Pinpoint the cell where the given text exists, returning its [X, Y] midpoint coordinate. 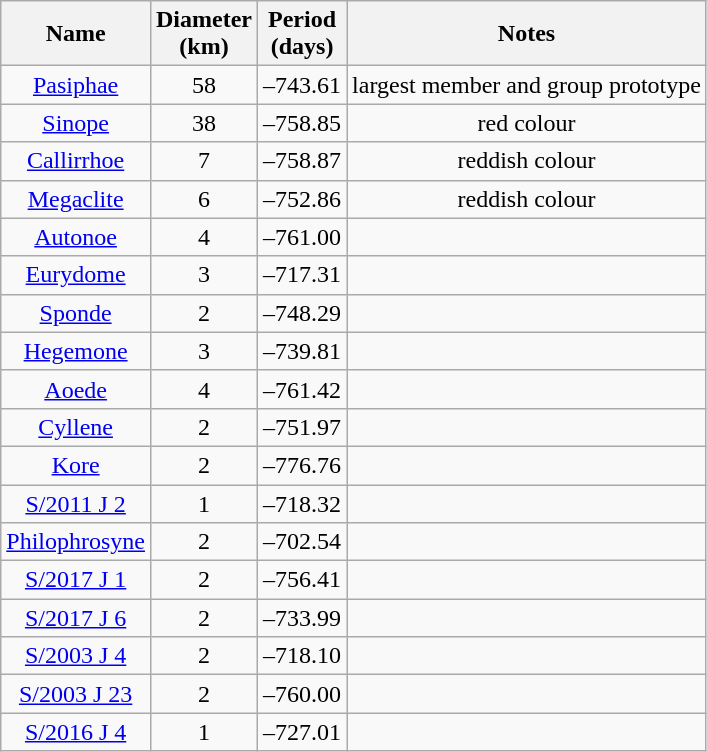
–748.29 [302, 313]
Notes [527, 34]
Megaclite [76, 199]
–733.99 [302, 618]
–718.32 [302, 503]
–751.97 [302, 427]
Callirrhoe [76, 161]
Sponde [76, 313]
Hegemone [76, 351]
–727.01 [302, 732]
6 [204, 199]
S/2017 J 1 [76, 580]
Diameter(km) [204, 34]
Aoede [76, 389]
–752.86 [302, 199]
–776.76 [302, 465]
–702.54 [302, 542]
7 [204, 161]
Cyllene [76, 427]
S/2017 J 6 [76, 618]
–760.00 [302, 694]
38 [204, 123]
Name [76, 34]
–761.42 [302, 389]
58 [204, 85]
Kore [76, 465]
Period(days) [302, 34]
–718.10 [302, 656]
–717.31 [302, 275]
Pasiphae [76, 85]
red colour [527, 123]
–743.61 [302, 85]
–739.81 [302, 351]
–758.85 [302, 123]
–761.00 [302, 237]
Autonoe [76, 237]
S/2003 J 4 [76, 656]
–756.41 [302, 580]
Philophrosyne [76, 542]
S/2003 J 23 [76, 694]
S/2016 J 4 [76, 732]
Eurydome [76, 275]
–758.87 [302, 161]
Sinope [76, 123]
S/2011 J 2 [76, 503]
largest member and group prototype [527, 85]
